Locate the cell with the specified text and output its (X, Y) center coordinate. 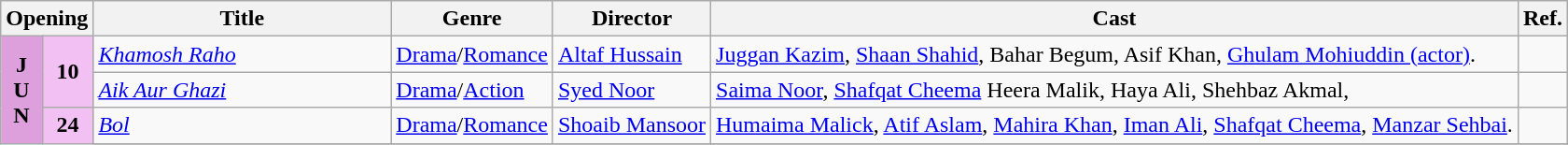
Ref. (1542, 19)
Altaf Hussain (631, 54)
Aik Aur Ghazi (243, 90)
JUN (21, 90)
Opening (47, 19)
Juggan Kazim, Shaan Shahid, Bahar Begum, Asif Khan, Ghulam Mohiuddin (actor). (1114, 54)
Humaima Malick, Atif Aslam, Mahira Khan, Iman Ali, Shafqat Cheema, Manzar Sehbai. (1114, 125)
Bol (243, 125)
Director (631, 19)
Title (243, 19)
Khamosh Raho (243, 54)
Saima Noor, Shafqat Cheema Heera Malik, Haya Ali, Shehbaz Akmal, (1114, 90)
Shoaib Mansoor (631, 125)
24 (67, 125)
Drama/Action (472, 90)
10 (67, 72)
Syed Noor (631, 90)
Cast (1114, 19)
Genre (472, 19)
